Output the [X, Y] coordinate of the center of the cell containing the given text.  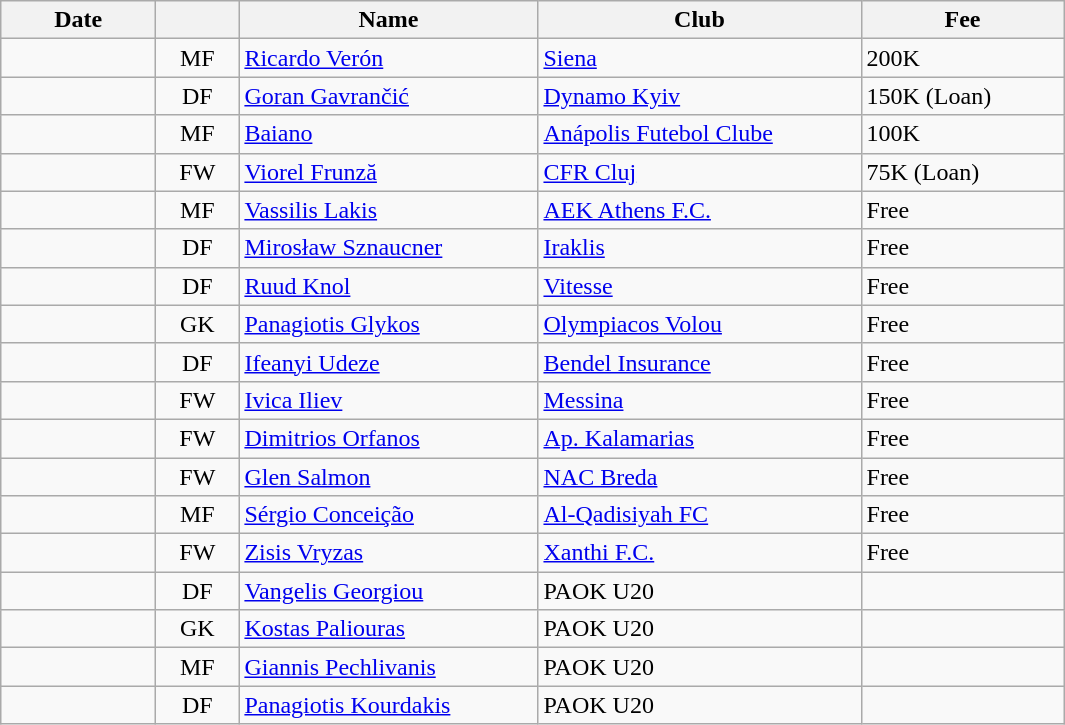
Goran Gavrančić [388, 96]
Messina [700, 400]
Ap. Kalamarias [700, 438]
NAC Breda [700, 477]
Ruud Knol [388, 286]
CFR Cluj [700, 172]
Olympiacos Volou [700, 324]
Glen Salmon [388, 477]
Zisis Vryzas [388, 553]
Giannis Pechlivanis [388, 667]
Vassilis Lakis [388, 210]
Ifeanyi Udeze [388, 362]
Siena [700, 58]
Viorel Frunză [388, 172]
200K [962, 58]
Sérgio Conceição [388, 515]
Vangelis Georgiou [388, 591]
Iraklis [700, 248]
Anápolis Futebol Clube [700, 134]
75K (Loan) [962, 172]
150K (Loan) [962, 96]
Bendel Insurance [700, 362]
Date [78, 20]
Ricardo Verón [388, 58]
Panagiotis Kourdakis [388, 705]
Name [388, 20]
Baiano [388, 134]
Al-Qadisiyah FC [700, 515]
Club [700, 20]
AEK Athens F.C. [700, 210]
Panagiotis Glykos [388, 324]
Ivica Iliev [388, 400]
Vitesse [700, 286]
Fee [962, 20]
Kostas Paliouras [388, 629]
Xanthi F.C. [700, 553]
100K [962, 134]
Dynamo Kyiv [700, 96]
Dimitrios Orfanos [388, 438]
Mirosław Sznaucner [388, 248]
